From the cell containing the given text, extract its center point as (x, y) coordinate. 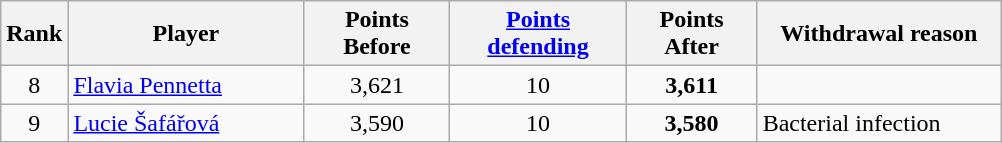
Flavia Pennetta (186, 85)
Player (186, 34)
Points After (692, 34)
3,590 (377, 123)
Withdrawal reason (879, 34)
3,611 (692, 85)
9 (34, 123)
Points defending (538, 34)
3,621 (377, 85)
Lucie Šafářová (186, 123)
3,580 (692, 123)
Rank (34, 34)
8 (34, 85)
Bacterial infection (879, 123)
Points Before (377, 34)
